Detect which cell encompasses the target text, then output its [x, y] center coordinate. 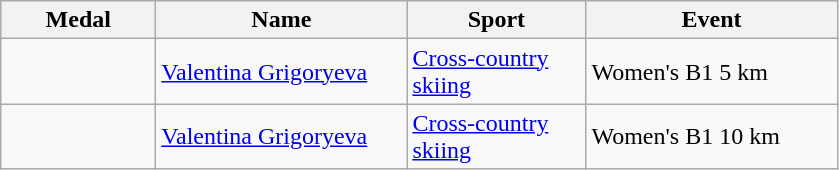
Sport [496, 20]
Medal [78, 20]
Name [282, 20]
Women's B1 5 km [712, 72]
Women's B1 10 km [712, 136]
Event [712, 20]
